Output the (X, Y) coordinate of the center of the cell containing the given text.  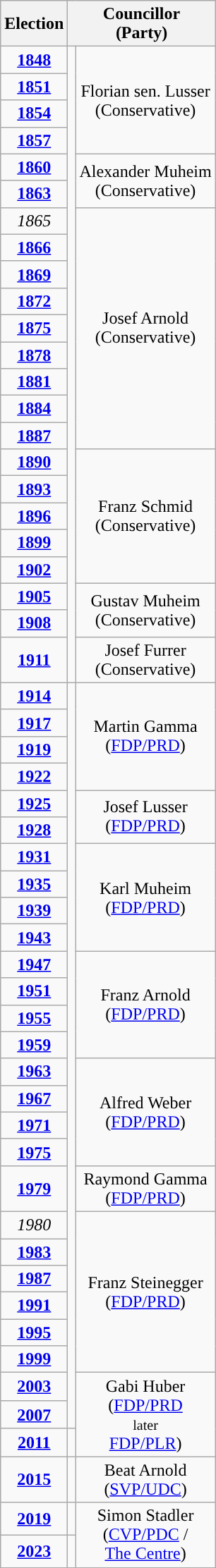
1951 (34, 991)
2019 (34, 1519)
1999 (34, 1359)
Florian sen. Lusser(Conservative) (145, 100)
1955 (34, 1018)
Alfred Weber(FDP/PRD) (145, 1112)
1983 (34, 1251)
2015 (34, 1479)
Josef Lusser(FDP/PRD) (145, 816)
Martin Gamma(FDP/PRD) (145, 736)
2023 (34, 1551)
1967 (34, 1098)
1919 (34, 749)
1928 (34, 831)
Josef Arnold(Conservative) (145, 329)
1980 (34, 1225)
1890 (34, 463)
1878 (34, 355)
1914 (34, 696)
1947 (34, 964)
2011 (34, 1443)
1896 (34, 516)
1854 (34, 114)
2007 (34, 1414)
Karl Muheim(FDP/PRD) (145, 898)
1979 (34, 1189)
1939 (34, 911)
1848 (34, 60)
1884 (34, 409)
1911 (34, 660)
1865 (34, 221)
Simon Stadler(CVP/PDC /The Centre) (145, 1535)
1866 (34, 247)
1959 (34, 1045)
1881 (34, 382)
1902 (34, 570)
1995 (34, 1333)
1987 (34, 1279)
Josef Furrer(Conservative) (145, 660)
1869 (34, 274)
1851 (34, 87)
1931 (34, 857)
1899 (34, 543)
1925 (34, 803)
Franz Arnold(FDP/PRD) (145, 1005)
1943 (34, 938)
1975 (34, 1152)
2003 (34, 1387)
Raymond Gamma(FDP/PRD) (145, 1189)
Gustav Muheim(Conservative) (145, 610)
Gabi Huber(FDP/PRDlaterFDP/PLR) (145, 1414)
Beat Arnold(SVP/UDC) (145, 1479)
1935 (34, 884)
1875 (34, 328)
Franz Schmid(Conservative) (145, 516)
1893 (34, 489)
1971 (34, 1125)
Election (34, 24)
Franz Steinegger(FDP/PRD) (145, 1292)
1963 (34, 1072)
1922 (34, 776)
1991 (34, 1306)
Alexander Muheim(Conservative) (145, 180)
Councillor(Party) (141, 24)
1917 (34, 723)
1887 (34, 436)
1905 (34, 596)
1908 (34, 623)
1857 (34, 140)
1872 (34, 301)
1863 (34, 194)
1860 (34, 167)
